Search for the cell housing the specified text and yield its [X, Y] center coordinate. 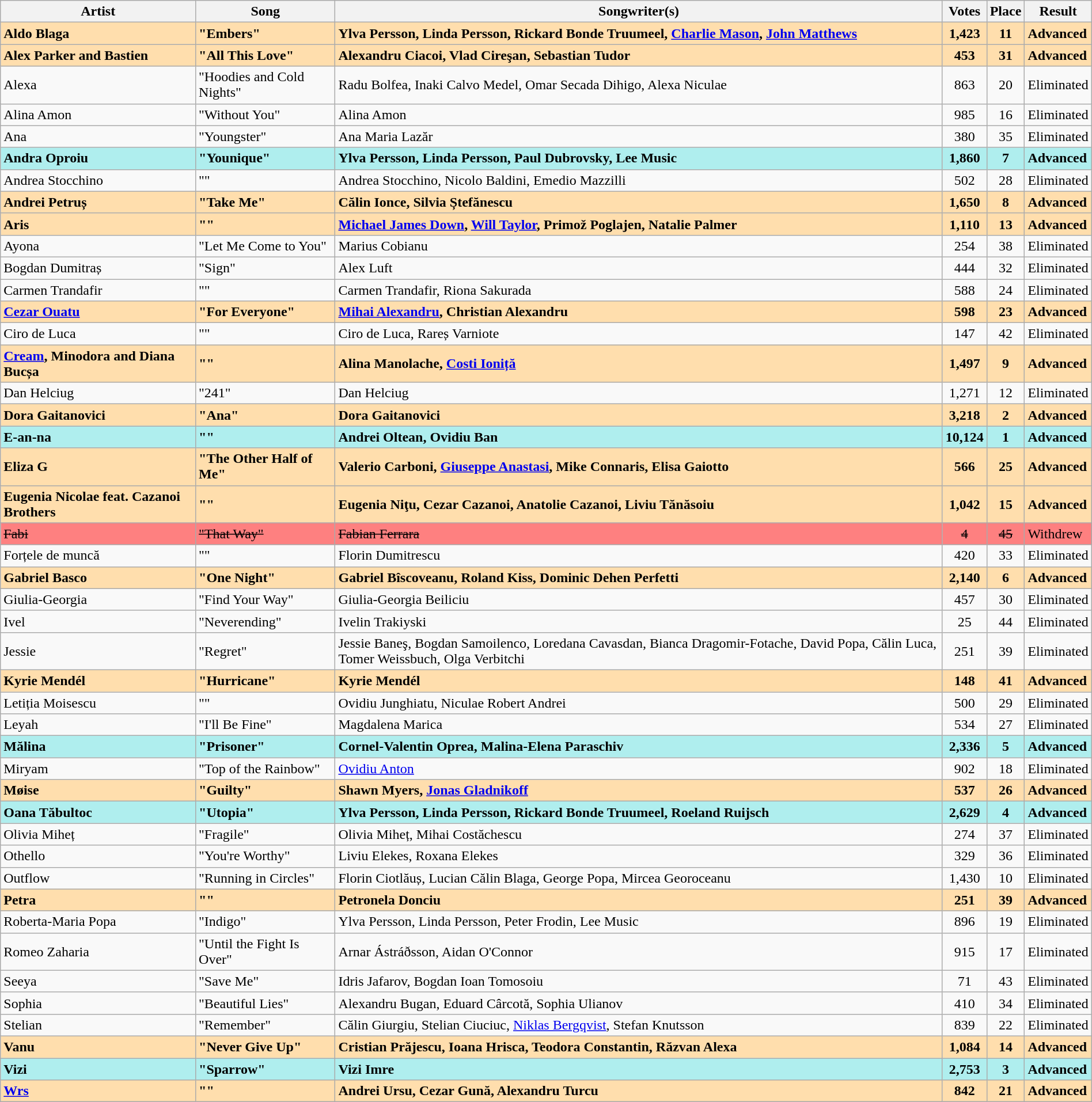
17 [1006, 951]
"You're Worthy" [266, 856]
Florin Dumitrescu [639, 556]
Fabi [98, 534]
"Never Give Up" [266, 1047]
2,140 [964, 577]
"Hurricane" [266, 681]
502 [964, 180]
Bogdan Dumitraș [98, 268]
"That Way" [266, 534]
Ciro de Luca [98, 334]
"All This Love" [266, 55]
Seeya [98, 981]
Petronela Donciu [639, 900]
14 [1006, 1047]
380 [964, 136]
35 [1006, 136]
839 [964, 1025]
598 [964, 312]
Călin Giurgiu, Stelian Ciuciuc, Niklas Bergqvist, Stefan Knutsson [639, 1025]
Cristian Prăjescu, Ioana Hrisca, Teodora Constantin, Răzvan Alexa [639, 1047]
Songwriter(s) [639, 12]
Ylva Persson, Linda Persson, Rickard Bonde Truumeel, Roeland Ruijsch [639, 812]
254 [964, 246]
Giulia-Georgia [98, 599]
Mihai Alexandru, Christian Alexandru [639, 312]
7 [1006, 158]
Ylva Persson, Linda Persson, Paul Dubrovsky, Lee Music [639, 158]
Ciro de Luca, Rareș Varniote [639, 334]
"I'll Be Fine" [266, 725]
985 [964, 115]
Arnar Ástráðsson, Aidan O'Connor [639, 951]
Oana Tăbultoc [98, 812]
896 [964, 922]
Withdrew [1058, 534]
24 [1006, 290]
Jessie [98, 651]
Andrei Petruș [98, 202]
Alex Parker and Bastien [98, 55]
"Without You" [266, 115]
Carmen Trandafir [98, 290]
"Ana" [266, 415]
37 [1006, 834]
Shawn Myers, Jonas Gladnikoff [639, 791]
148 [964, 681]
Miryam [98, 769]
Place [1006, 12]
Ovidiu Junghiatu, Niculae Robert Andrei [639, 703]
"Utopia" [266, 812]
Vizi [98, 1069]
"Let Me Come to You" [266, 246]
"One Night" [266, 577]
"Prisoner" [266, 747]
Ylva Persson, Linda Persson, Rickard Bonde Truumeel, Charlie Mason, John Matthews [639, 33]
6 [1006, 577]
Forțele de muncă [98, 556]
33 [1006, 556]
28 [1006, 180]
1,042 [964, 504]
"Top of the Rainbow" [266, 769]
11 [1006, 33]
"241" [266, 393]
902 [964, 769]
"Younique" [266, 158]
Artist [98, 12]
"Until the Fight Is Over" [266, 951]
Song [266, 12]
534 [964, 725]
43 [1006, 981]
1,423 [964, 33]
1,497 [964, 364]
45 [1006, 534]
30 [1006, 599]
Călin Ionce, Silvia Ștefănescu [639, 202]
329 [964, 856]
21 [1006, 1091]
Ana Maria Lazăr [639, 136]
27 [1006, 725]
23 [1006, 312]
Idris Jafarov, Bogdan Ioan Tomosoiu [639, 981]
1,110 [964, 224]
"Sign" [266, 268]
Alexandru Bugan, Eduard Cârcotă, Sophia Ulianov [639, 1003]
12 [1006, 393]
566 [964, 466]
1 [1006, 437]
Ovidiu Anton [639, 769]
34 [1006, 1003]
Gabriel Bîscoveanu, Roland Kiss, Dominic Dehen Perfetti [639, 577]
Petra [98, 900]
"Sparrow" [266, 1069]
Giulia-Georgia Beiliciu [639, 599]
20 [1006, 85]
1,271 [964, 393]
Gabriel Basco [98, 577]
537 [964, 791]
Votes [964, 12]
"Hoodies and Cold Nights" [266, 85]
Alexa [98, 85]
Alex Luft [639, 268]
842 [964, 1091]
Jessie Baneş, Bogdan Samoilenco, Loredana Cavasdan, Bianca Dragomir-Fotache, David Popa, Călin Luca, Tomer Weissbuch, Olga Verbitchi [639, 651]
Roberta-Maria Popa [98, 922]
Radu Bolfea, Inaki Calvo Medel, Omar Secada Dihigo, Alexa Niculae [639, 85]
Olivia Miheț, Mihai Costăchescu [639, 834]
"Embers" [266, 33]
Letiția Moisescu [98, 703]
Ayona [98, 246]
22 [1006, 1025]
274 [964, 834]
Cornel-Valentin Oprea, Malina-Elena Paraschiv [639, 747]
"Running in Circles" [266, 878]
410 [964, 1003]
Wrs [98, 1091]
32 [1006, 268]
863 [964, 85]
16 [1006, 115]
15 [1006, 504]
Andrei Oltean, Ovidiu Ban [639, 437]
"Youngster" [266, 136]
"Neverending" [266, 621]
"Save Me" [266, 981]
"Find Your Way" [266, 599]
Vizi Imre [639, 1069]
Andrei Ursu, Cezar Gună, Alexandru Turcu [639, 1091]
9 [1006, 364]
453 [964, 55]
444 [964, 268]
26 [1006, 791]
500 [964, 703]
Andra Oproiu [98, 158]
Alexandru Ciacoi, Vlad Cireşan, Sebastian Tudor [639, 55]
Sophia [98, 1003]
1,084 [964, 1047]
Aldo Blaga [98, 33]
420 [964, 556]
Cezar Ouatu [98, 312]
13 [1006, 224]
Marius Cobianu [639, 246]
Carmen Trandafir, Riona Sakurada [639, 290]
Eugenia Nicolae feat. Cazanoi Brothers [98, 504]
Aris [98, 224]
2 [1006, 415]
44 [1006, 621]
42 [1006, 334]
Andrea Stocchino [98, 180]
2,753 [964, 1069]
"Regret" [266, 651]
"Remember" [266, 1025]
588 [964, 290]
"For Everyone" [266, 312]
Result [1058, 12]
18 [1006, 769]
2,629 [964, 812]
31 [1006, 55]
Olivia Miheț [98, 834]
41 [1006, 681]
Fabian Ferrara [639, 534]
2,336 [964, 747]
8 [1006, 202]
36 [1006, 856]
Liviu Elekes, Roxana Elekes [639, 856]
147 [964, 334]
38 [1006, 246]
"The Other Half of Me" [266, 466]
Leyah [98, 725]
10 [1006, 878]
1,650 [964, 202]
E-an-na [98, 437]
19 [1006, 922]
Ivelin Trakiyski [639, 621]
1,860 [964, 158]
Ivel [98, 621]
Florin Ciotlăuș, Lucian Călin Blaga, George Popa, Mircea Georoceanu [639, 878]
"Guilty" [266, 791]
Ylva Persson, Linda Persson, Peter Frodin, Lee Music [639, 922]
71 [964, 981]
Ana [98, 136]
Eliza G [98, 466]
457 [964, 599]
Cream, Minodora and Diana Bucșa [98, 364]
Magdalena Marica [639, 725]
Valerio Carboni, Giuseppe Anastasi, Mike Connaris, Elisa Gaiotto [639, 466]
"Beautiful Lies" [266, 1003]
"Take Me" [266, 202]
5 [1006, 747]
Andrea Stocchino, Nicolo Baldini, Emedio Mazzilli [639, 180]
1,430 [964, 878]
Othello [98, 856]
915 [964, 951]
Eugenia Niţu, Cezar Cazanoi, Anatolie Cazanoi, Liviu Tănăsoiu [639, 504]
"Indigo" [266, 922]
Michael James Down, Will Taylor, Primož Poglajen, Natalie Palmer [639, 224]
29 [1006, 703]
"Fragile" [266, 834]
Møise [98, 791]
3,218 [964, 415]
Vanu [98, 1047]
Alina Manolache, Costi Ioniță [639, 364]
Mălina [98, 747]
Stelian [98, 1025]
Romeo Zaharia [98, 951]
3 [1006, 1069]
Outflow [98, 878]
10,124 [964, 437]
